Capture the cell that displays the provided text and extract its [X, Y] central coordinate. 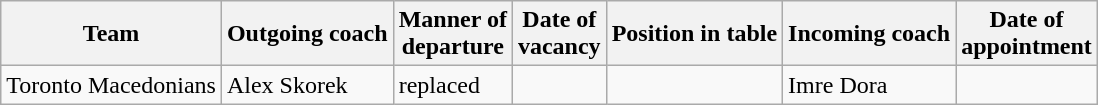
Manner of departure [452, 34]
Outgoing coach [307, 34]
replaced [452, 85]
Imre Dora [870, 85]
Position in table [694, 34]
Date of vacancy [559, 34]
Incoming coach [870, 34]
Team [112, 34]
Alex Skorek [307, 85]
Toronto Macedonians [112, 85]
Date of appointment [1027, 34]
